Return the [X, Y] coordinate for the center point of the cell that contains the specified text.  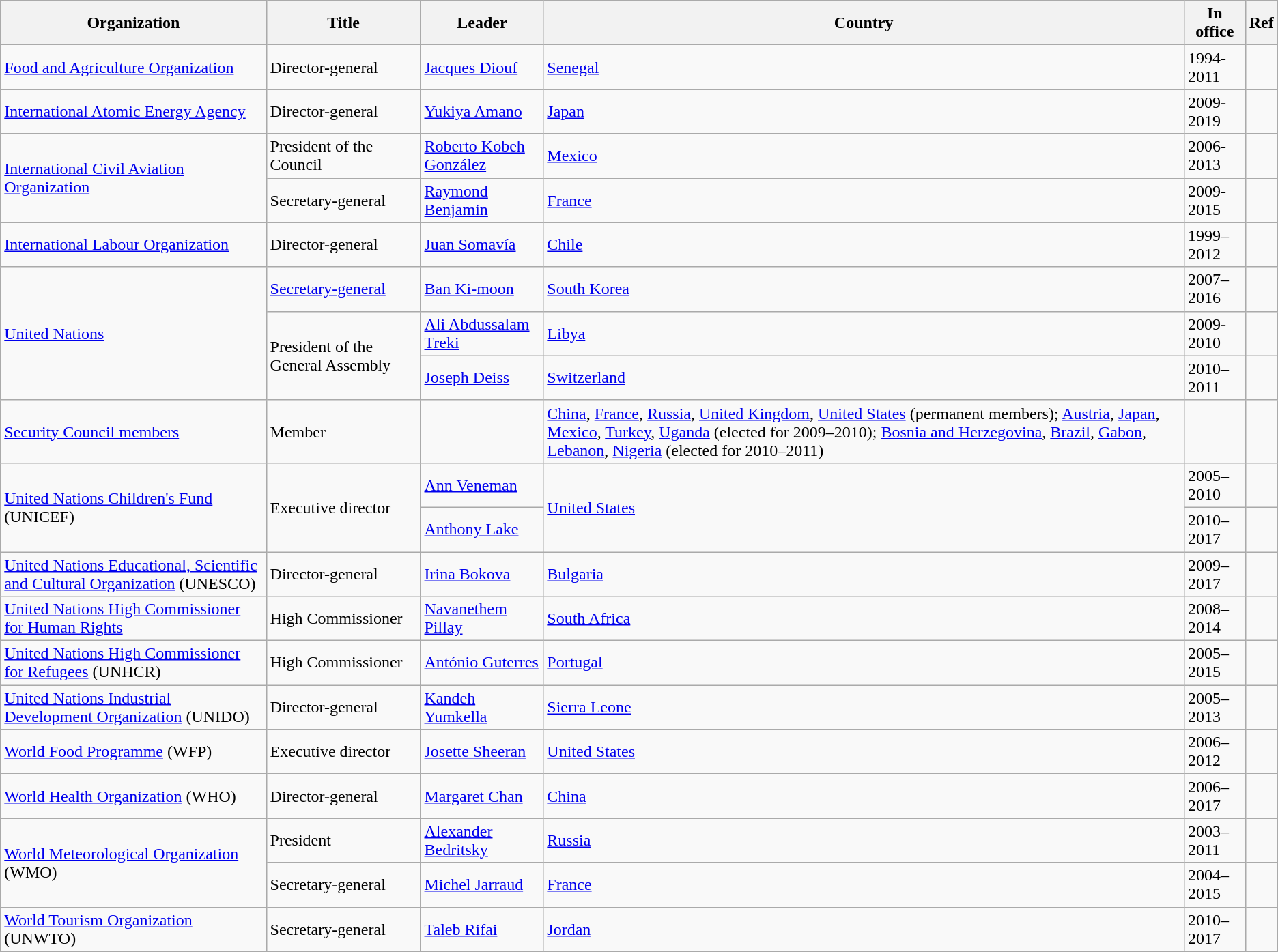
President of the General Assembly [343, 356]
2008–2014 [1215, 618]
South Africa [864, 618]
China [864, 796]
Member [343, 431]
United Nations Industrial Development Organization (UNIDO) [134, 707]
2005–2010 [1215, 485]
International Labour Organization [134, 244]
2007–2016 [1215, 289]
President [343, 841]
Juan Somavía [482, 244]
Irina Bokova [482, 573]
Title [343, 23]
United Nations High Commissioner for Refugees (UNHCR) [134, 663]
Security Council members [134, 431]
World Tourism Organization (UNWTO) [134, 929]
Michel Jarraud [482, 884]
Ann Veneman [482, 485]
Switzerland [864, 378]
Navanethem Pillay [482, 618]
United Nations Children's Fund (UNICEF) [134, 507]
Sierra Leone [864, 707]
2005–2013 [1215, 707]
World Meteorological Organization (WMO) [134, 863]
2004–2015 [1215, 884]
2003–2011 [1215, 841]
Libya [864, 333]
In office [1215, 23]
Taleb Rifai [482, 929]
Senegal [864, 67]
Raymond Benjamin [482, 201]
Bulgaria [864, 573]
Russia [864, 841]
United Nations High Commissioner for Human Rights [134, 618]
2009–2017 [1215, 573]
Joseph Deiss [482, 378]
Country [864, 23]
Japan [864, 112]
Ali Abdussalam Treki [482, 333]
South Korea [864, 289]
2005–2015 [1215, 663]
2006–2017 [1215, 796]
Yukiya Amano [482, 112]
2009-2019 [1215, 112]
Jordan [864, 929]
1999–2012 [1215, 244]
United Nations Educational, Scientific and Cultural Organization (UNESCO) [134, 573]
2009-2015 [1215, 201]
António Guterres [482, 663]
President of the Council [343, 156]
World Health Organization (WHO) [134, 796]
Chile [864, 244]
World Food Programme (WFP) [134, 752]
International Civil Aviation Organization [134, 178]
Mexico [864, 156]
Food and Agriculture Organization [134, 67]
Jacques Diouf [482, 67]
2006-2013 [1215, 156]
2010–2011 [1215, 378]
2009-2010 [1215, 333]
1994-2011 [1215, 67]
Leader [482, 23]
Margaret Chan [482, 796]
United Nations [134, 333]
Alexander Bedritsky [482, 841]
2006–2012 [1215, 752]
Organization [134, 23]
Roberto Kobeh González [482, 156]
Kandeh Yumkella [482, 707]
Ban Ki-moon [482, 289]
Ref [1262, 23]
Anthony Lake [482, 530]
Josette Sheeran [482, 752]
International Atomic Energy Agency [134, 112]
Portugal [864, 663]
